Identify which cell holds the provided text, then report its [x, y] central coordinate. 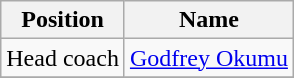
Head coach [63, 58]
Position [63, 20]
Godfrey Okumu [208, 58]
Name [208, 20]
